Find where the given text appears and provide that cell's center as (x, y) coordinate. 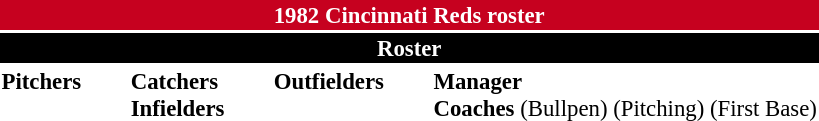
Roster (409, 48)
1982 Cincinnati Reds roster (409, 15)
